Capture the cell that displays the provided text and extract its (x, y) central coordinate. 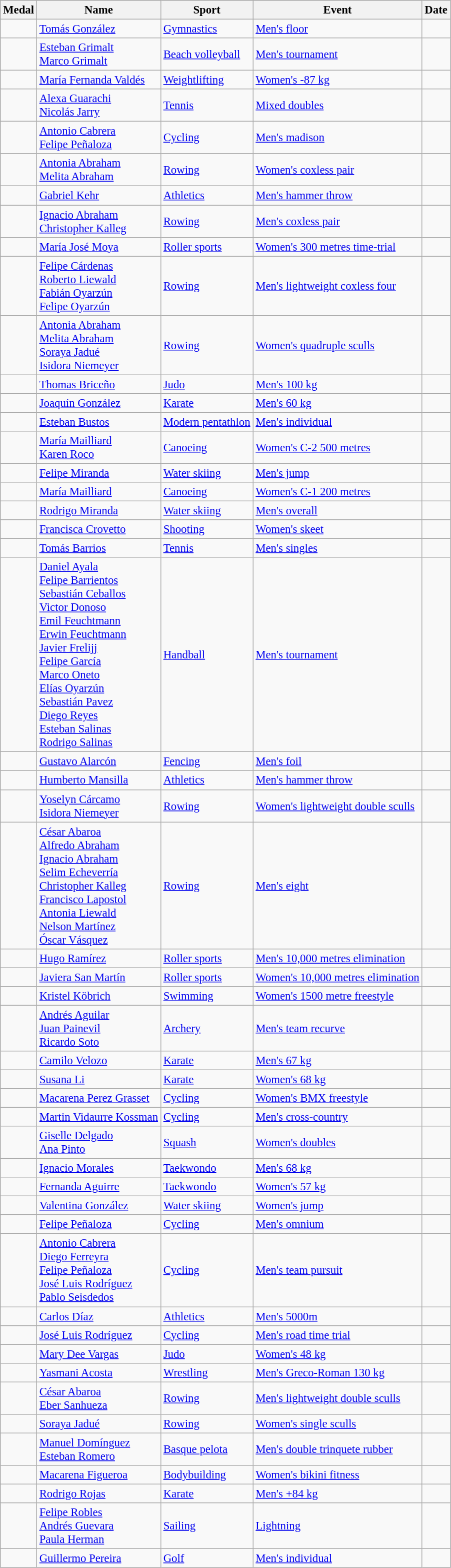
Humberto Mansilla (98, 780)
Macarena Figueroa (98, 1475)
Francisca Crovetto (98, 529)
Mary Dee Vargas (98, 1354)
Men's lightweight double sculls (337, 1398)
Felipe RoblesAndrés GuevaraPaula Herman (98, 1526)
Women's 1500 metre freestyle (337, 996)
María José Moya (98, 247)
Andrés AguilarJuan PainevilRicardo Soto (98, 1028)
Gustavo Alarcón (98, 761)
Golf (207, 1558)
Men's coxless pair (337, 221)
Shooting (207, 529)
Sailing (207, 1526)
Martin Vidaurre Kossman (98, 1117)
Men's team pursuit (337, 1270)
Women's C-1 200 metres (337, 492)
Men's 68 kg (337, 1168)
Antonio CabreraFelipe Peñaloza (98, 138)
Women's single sculls (337, 1424)
Fernanda Aguirre (98, 1187)
María Fernanda Valdés (98, 80)
Men's 100 kg (337, 384)
Men's lightweight coxless four (337, 286)
Rodrigo Miranda (98, 511)
Men's omnium (337, 1224)
Men's jump (337, 473)
Felipe Miranda (98, 473)
Women's bikini fitness (337, 1475)
Hugo Ramírez (98, 958)
César AbaroaEber Sanhueza (98, 1398)
Women's lightweight double sculls (337, 806)
Men's 10,000 metres elimination (337, 958)
Camilo Velozo (98, 1061)
Valentina González (98, 1206)
Women's 10,000 metres elimination (337, 977)
Alexa GuarachiNicolás Jarry (98, 105)
Men's double trinquete rubber (337, 1449)
Antonia AbrahamMelita Abraham (98, 170)
Name (98, 10)
José Luis Rodríguez (98, 1335)
Gabriel Kehr (98, 196)
Lightning (337, 1526)
Men's singles (337, 548)
César AbaroaAlfredo AbrahamIgnacio AbrahamSelim EcheverríaChristopher KallegFrancisco LapostolAntonia LiewaldNelson MartínezÓscar Vásquez (98, 886)
Felipe CárdenasRoberto LiewaldFabián OyarzúnFelipe Oyarzún (98, 286)
Fencing (207, 761)
Women's jump (337, 1206)
Handball (207, 654)
Ignacio AbrahamChristopher Kalleg (98, 221)
Kristel Köbrich (98, 996)
Javiera San Martín (98, 977)
Tomás González (98, 29)
Beach volleyball (207, 54)
Men's madison (337, 138)
Event (337, 10)
Yoselyn CárcamoIsidora Niemeyer (98, 806)
Men's overall (337, 511)
Basque pelota (207, 1449)
Yasmani Acosta (98, 1372)
Women's 48 kg (337, 1354)
Women's quadruple sculls (337, 345)
Antonio CabreraDiego FerreyraFelipe PeñalozaJosé Luis RodríguezPablo Seisdedos (98, 1270)
Thomas Briceño (98, 384)
Women's 57 kg (337, 1187)
Women's C-2 500 metres (337, 447)
Giselle DelgadoAna Pinto (98, 1143)
Men's floor (337, 29)
Esteban GrimaltMarco Grimalt (98, 54)
Men's 60 kg (337, 403)
Sport (207, 10)
Ignacio Morales (98, 1168)
Guillermo Pereira (98, 1558)
Manuel DomínguezEsteban Romero (98, 1449)
Women's BMX freestyle (337, 1098)
Women's skeet (337, 529)
Mixed doubles (337, 105)
Women's 68 kg (337, 1079)
Men's 67 kg (337, 1061)
Men's foil (337, 761)
Susana Li (98, 1079)
Men's 5000m (337, 1316)
Medal (19, 10)
Swimming (207, 996)
Weightlifting (207, 80)
Men's cross-country (337, 1117)
Women's doubles (337, 1143)
Squash (207, 1143)
María Mailliard (98, 492)
Women's coxless pair (337, 170)
Rodrigo Rojas (98, 1493)
Women's -87 kg (337, 80)
María MailliardKaren Roco (98, 447)
Date (436, 10)
Men's team recurve (337, 1028)
Carlos Díaz (98, 1316)
Bodybuilding (207, 1475)
Tomás Barrios (98, 548)
Joaquín González (98, 403)
Felipe Peñaloza (98, 1224)
Archery (207, 1028)
Esteban Bustos (98, 422)
Men's Greco-Roman 130 kg (337, 1372)
Soraya Jadué (98, 1424)
Men's +84 kg (337, 1493)
Macarena Perez Grasset (98, 1098)
Gymnastics (207, 29)
Wrestling (207, 1372)
Men's road time trial (337, 1335)
Modern pentathlon (207, 422)
Antonia AbrahamMelita AbrahamSoraya JaduéIsidora Niemeyer (98, 345)
Women's 300 metres time-trial (337, 247)
Men's eight (337, 886)
